Return [x, y] of the center of cell containing provided text 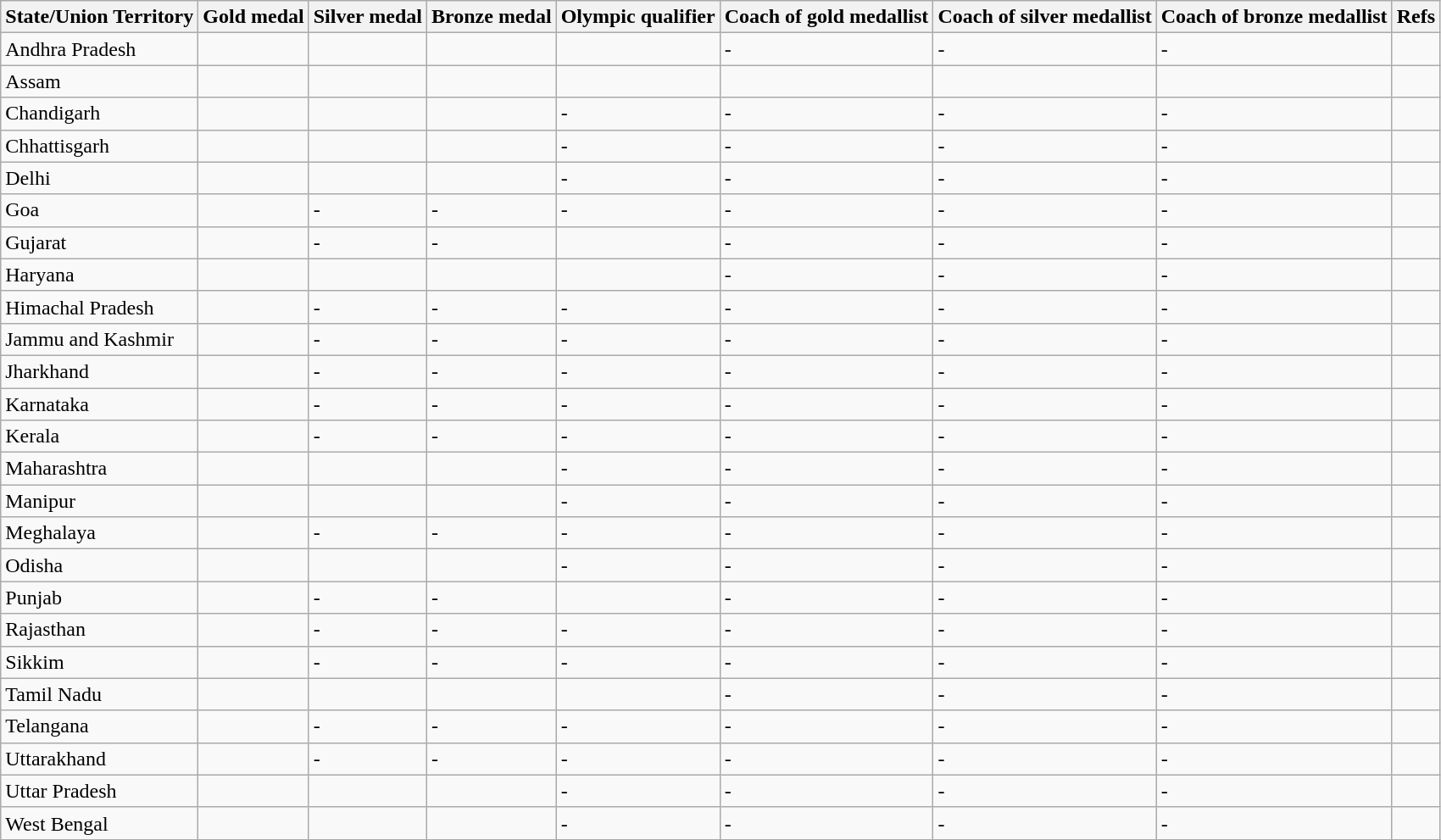
Delhi [100, 178]
Uttar Pradesh [100, 791]
Chandigarh [100, 114]
Sikkim [100, 662]
Silver medal [368, 17]
Jharkhand [100, 371]
Manipur [100, 501]
Olympic qualifier [637, 17]
Refs [1416, 17]
Gold medal [253, 17]
Kerala [100, 437]
Goa [100, 210]
West Bengal [100, 823]
Coach of silver medallist [1044, 17]
Uttarakhand [100, 759]
Himachal Pradesh [100, 307]
Odisha [100, 565]
Coach of bronze medallist [1274, 17]
Maharashtra [100, 469]
Haryana [100, 275]
Jammu and Kashmir [100, 339]
Rajasthan [100, 630]
Chhattisgarh [100, 146]
Coach of gold medallist [826, 17]
Bronze medal [492, 17]
Punjab [100, 598]
Meghalaya [100, 533]
Tamil Nadu [100, 694]
Karnataka [100, 404]
State/Union Territory [100, 17]
Assam [100, 81]
Andhra Pradesh [100, 49]
Telangana [100, 726]
Gujarat [100, 242]
